Provide the (x, y) coordinate of the cell's center where the given text is located.  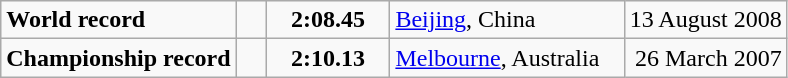
Championship record (118, 58)
26 March 2007 (706, 58)
2:10.13 (328, 58)
Beijing, China (507, 20)
2:08.45 (328, 20)
13 August 2008 (706, 20)
World record (118, 20)
Melbourne, Australia (507, 58)
